Identify which cell holds the provided text, then report its [X, Y] central coordinate. 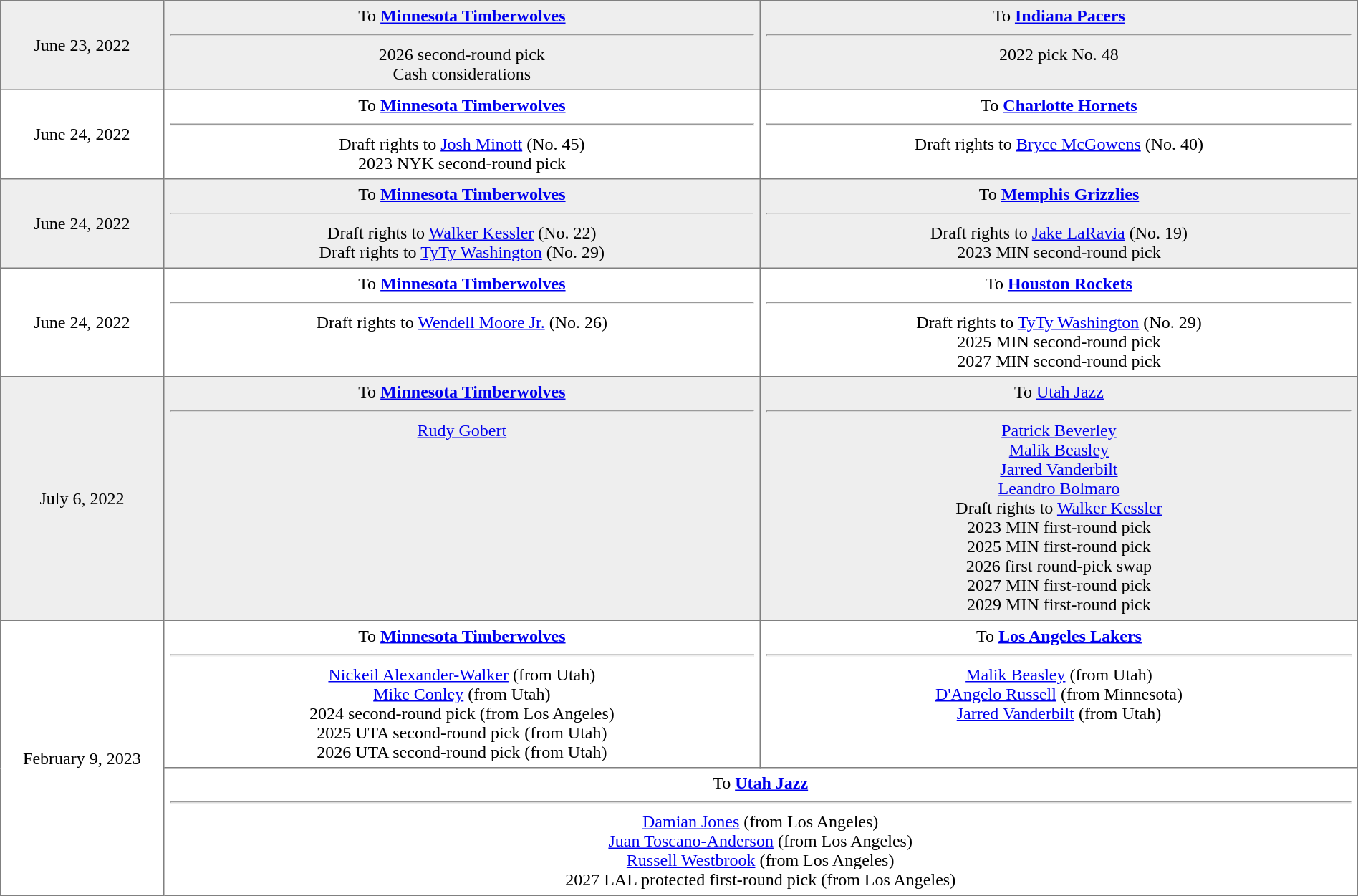
To Indiana Pacers2022 pick No. 48 [1059, 45]
To Minnesota TimberwolvesDraft rights to Josh Minott (No. 45)2023 NYK second-round pick [462, 134]
To Memphis GrizzliesDraft rights to Jake LaRavia (No. 19)2023 MIN second-round pick [1059, 223]
To Minnesota TimberwolvesDraft rights to Walker Kessler (No. 22)Draft rights to TyTy Washington (No. 29) [462, 223]
To Minnesota TimberwolvesRudy Gobert [462, 498]
July 6, 2022 [82, 498]
To Los Angeles LakersMalik Beasley (from Utah)D'Angelo Russell (from Minnesota)Jarred Vanderbilt (from Utah) [1059, 694]
February 9, 2023 [82, 758]
To Minnesota Timberwolves2026 second-round pickCash considerations [462, 45]
June 23, 2022 [82, 45]
To Minnesota TimberwolvesDraft rights to Wendell Moore Jr. (No. 26) [462, 322]
To Charlotte HornetsDraft rights to Bryce McGowens (No. 40) [1059, 134]
To Houston RocketsDraft rights to TyTy Washington (No. 29)2025 MIN second-round pick2027 MIN second-round pick [1059, 322]
